Determine the (X, Y) coordinate at the center of the cell enclosing the given text.  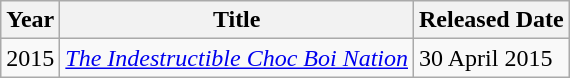
2015 (30, 58)
The Indestructible Choc Boi Nation (237, 58)
Released Date (492, 20)
30 April 2015 (492, 58)
Title (237, 20)
Year (30, 20)
